Output the [X, Y] coordinate of the center of the cell containing the given text.  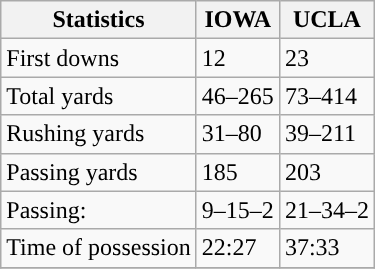
203 [326, 172]
39–211 [326, 134]
12 [238, 58]
185 [238, 172]
23 [326, 58]
Total yards [99, 96]
73–414 [326, 96]
Passing yards [99, 172]
22:27 [238, 248]
IOWA [238, 20]
21–34–2 [326, 210]
37:33 [326, 248]
9–15–2 [238, 210]
UCLA [326, 20]
Time of possession [99, 248]
First downs [99, 58]
Statistics [99, 20]
Rushing yards [99, 134]
Passing: [99, 210]
46–265 [238, 96]
31–80 [238, 134]
